Locate the cell with the specified text and output its (x, y) center coordinate. 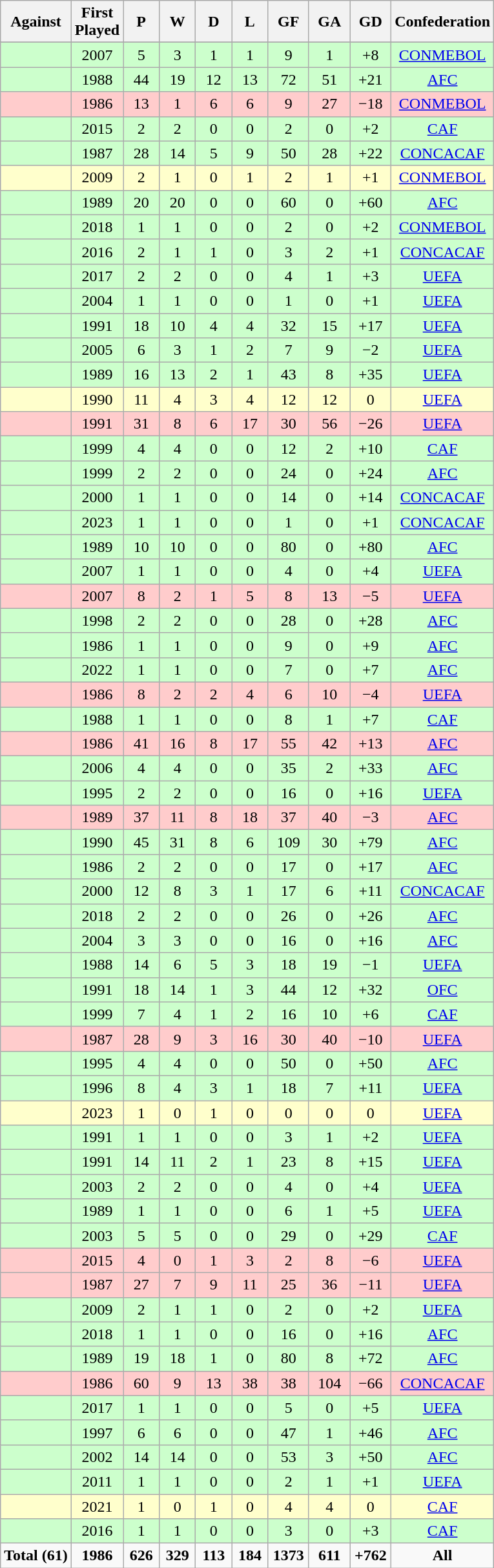
29 (289, 1236)
+24 (371, 473)
Against (36, 22)
−5 (371, 596)
+8 (371, 55)
−4 (371, 694)
+762 (371, 1556)
15 (329, 325)
1373 (289, 1556)
All (443, 1556)
+35 (371, 375)
+32 (371, 990)
+46 (371, 1432)
+26 (371, 916)
+33 (371, 768)
−18 (371, 104)
+28 (371, 620)
104 (329, 1383)
2006 (97, 768)
26 (289, 916)
GF (289, 22)
2021 (97, 1507)
−26 (371, 424)
611 (329, 1556)
35 (289, 768)
47 (289, 1432)
25 (289, 1285)
626 (141, 1556)
51 (329, 79)
184 (250, 1556)
1998 (97, 620)
72 (289, 79)
+9 (371, 645)
−6 (371, 1260)
1996 (97, 1088)
36 (329, 1285)
24 (289, 473)
43 (289, 375)
+6 (371, 1014)
2005 (97, 350)
D (214, 22)
42 (329, 744)
329 (178, 1556)
45 (141, 842)
+29 (371, 1236)
W (178, 22)
56 (329, 424)
+10 (371, 449)
Confederation (443, 22)
−2 (371, 350)
2022 (97, 670)
−11 (371, 1285)
+15 (371, 1162)
2011 (97, 1481)
1997 (97, 1432)
+21 (371, 79)
109 (289, 842)
−10 (371, 1039)
−1 (371, 965)
L (250, 22)
2002 (97, 1457)
+14 (371, 498)
Total (61) (36, 1556)
First Played (97, 22)
+80 (371, 547)
41 (141, 744)
55 (289, 744)
+22 (371, 153)
32 (289, 325)
GD (371, 22)
−3 (371, 818)
+79 (371, 842)
OFC (443, 990)
113 (214, 1556)
−66 (371, 1383)
+72 (371, 1359)
+60 (371, 202)
53 (289, 1457)
23 (289, 1162)
GA (329, 22)
+13 (371, 744)
P (141, 22)
